Determine the (X, Y) coordinate at the center of the cell enclosing the given text.  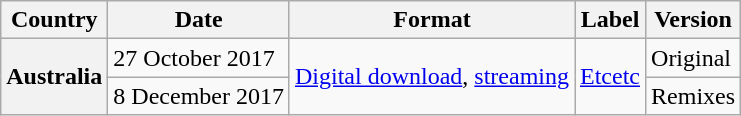
Format (432, 20)
Digital download, streaming (432, 77)
Country (54, 20)
Label (610, 20)
Australia (54, 77)
Remixes (694, 96)
Original (694, 58)
Etcetc (610, 77)
8 December 2017 (199, 96)
Date (199, 20)
27 October 2017 (199, 58)
Version (694, 20)
